For the text-containing cell, return its midpoint in [x, y] coordinate format. 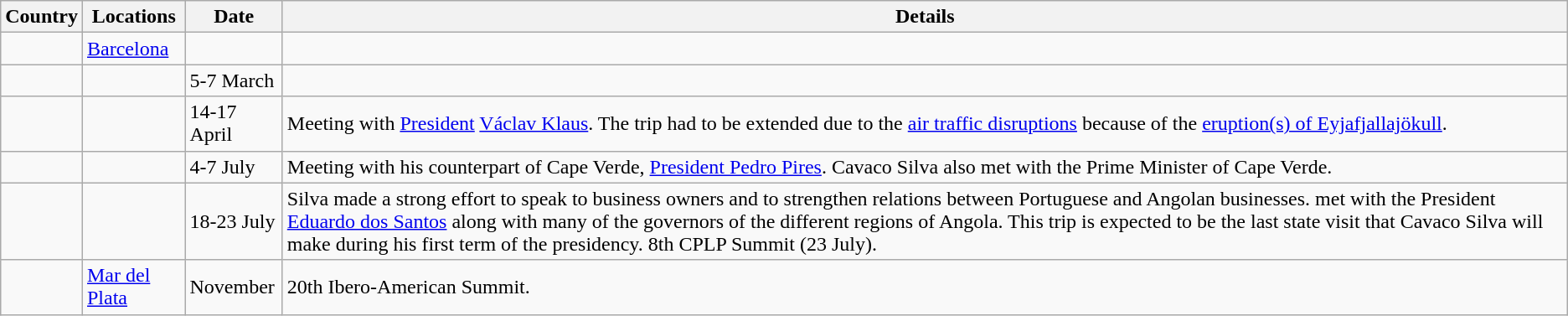
Date [234, 17]
November [234, 287]
Details [925, 17]
Meeting with his counterpart of Cape Verde, President Pedro Pires. Cavaco Silva also met with the Prime Minister of Cape Verde. [925, 167]
Locations [134, 17]
Barcelona [134, 49]
5-7 March [234, 80]
14-17 April [234, 124]
18-23 July [234, 221]
Country [42, 17]
Meeting with President Václav Klaus. The trip had to be extended due to the air traffic disruptions because of the eruption(s) of Eyjafjallajökull. [925, 124]
Mar del Plata [134, 287]
4-7 July [234, 167]
20th Ibero-American Summit. [925, 287]
